Return the (x, y) coordinate for the center point of the cell that contains the specified text.  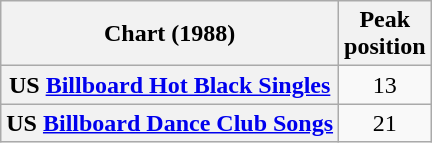
13 (385, 85)
US Billboard Dance Club Songs (170, 123)
21 (385, 123)
Peakposition (385, 34)
US Billboard Hot Black Singles (170, 85)
Chart (1988) (170, 34)
